Return [x, y] of the center of cell containing provided text 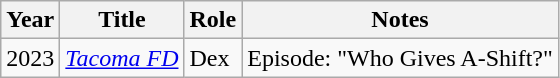
Role [213, 20]
Notes [400, 20]
Dex [213, 58]
Episode: "Who Gives A-Shift?" [400, 58]
2023 [30, 58]
Tacoma FD [122, 58]
Year [30, 20]
Title [122, 20]
